Identify which cell holds the provided text, then report its (x, y) central coordinate. 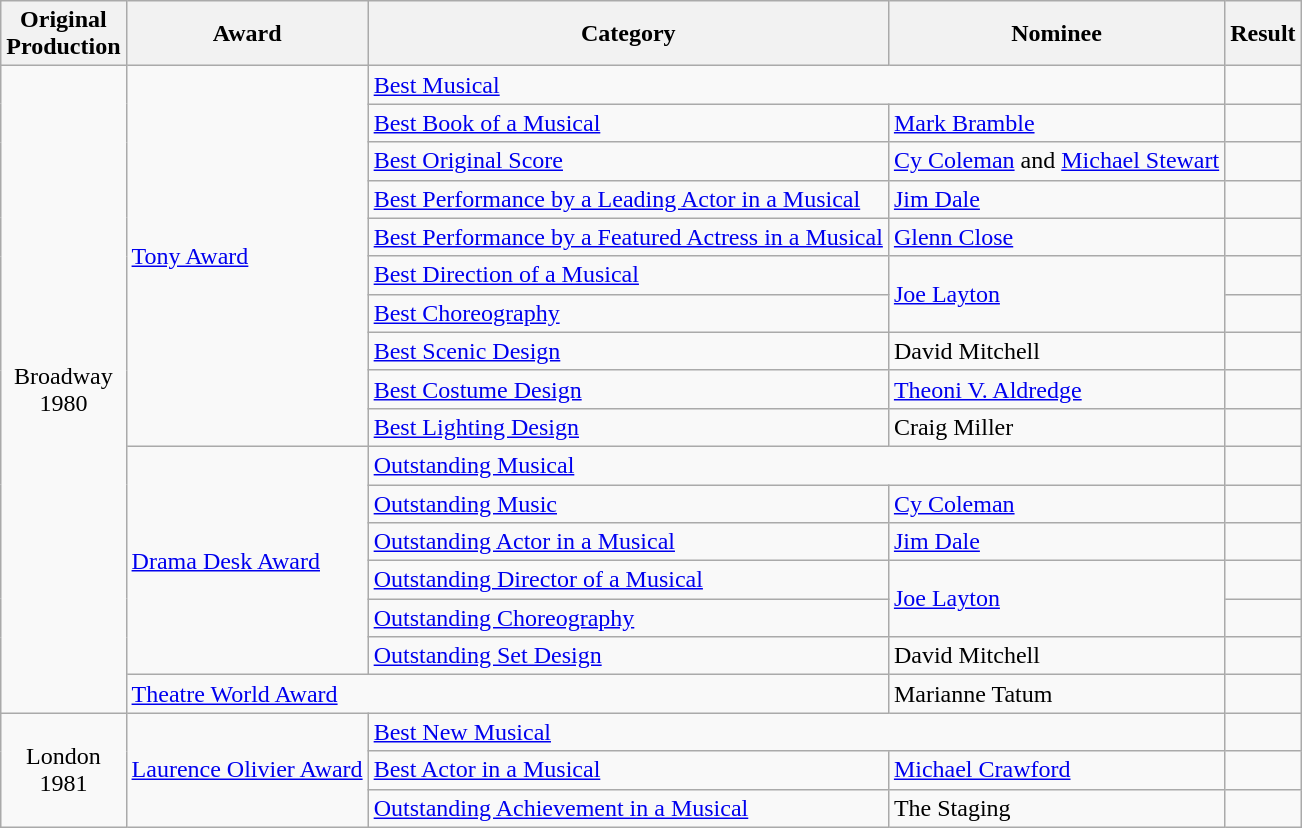
Best Scenic Design (628, 351)
Outstanding Director of a Musical (628, 580)
Michael Crawford (1056, 770)
Award (247, 34)
Outstanding Set Design (628, 656)
Cy Coleman and Michael Stewart (1056, 161)
Best Direction of a Musical (628, 275)
OriginalProduction (64, 34)
Tony Award (247, 256)
Best Musical (796, 85)
Craig Miller (1056, 427)
Best Choreography (628, 313)
Best Actor in a Musical (628, 770)
Glenn Close (1056, 237)
Marianne Tatum (1056, 694)
Outstanding Achievement in a Musical (628, 808)
Best Costume Design (628, 389)
Drama Desk Award (247, 560)
Outstanding Actor in a Musical (628, 542)
Outstanding Music (628, 503)
Best Performance by a Featured Actress in a Musical (628, 237)
The Staging (1056, 808)
London1981 (64, 770)
Best Lighting Design (628, 427)
Best New Musical (796, 732)
Best Book of a Musical (628, 123)
Laurence Olivier Award (247, 770)
Cy Coleman (1056, 503)
Outstanding Choreography (628, 618)
Theatre World Award (507, 694)
Best Original Score (628, 161)
Outstanding Musical (796, 465)
Broadway1980 (64, 390)
Category (628, 34)
Best Performance by a Leading Actor in a Musical (628, 199)
Result (1263, 34)
Theoni V. Aldredge (1056, 389)
Mark Bramble (1056, 123)
Nominee (1056, 34)
